Identify which cell holds the provided text, then report its [x, y] central coordinate. 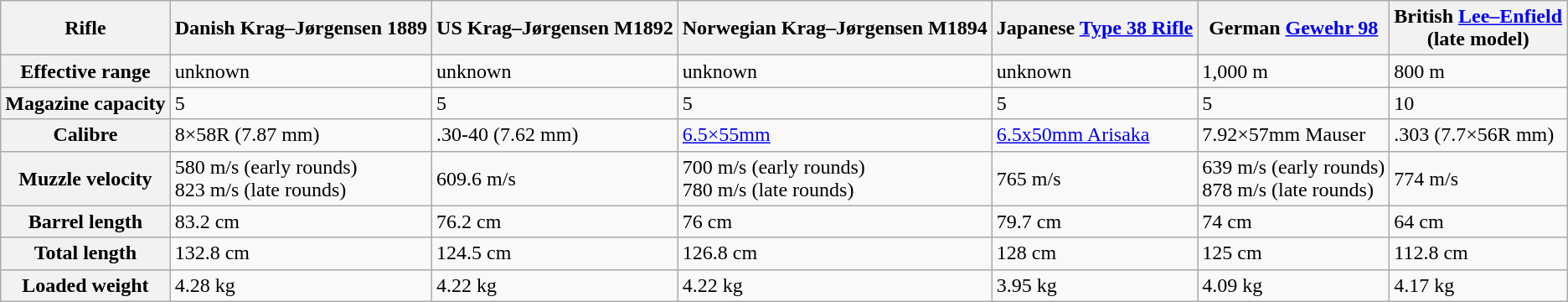
83.2 cm [301, 221]
Muzzle velocity [85, 178]
8×58R (7.87 mm) [301, 135]
125 cm [1293, 253]
Effective range [85, 71]
639 m/s (early rounds) 878 m/s (late rounds) [1293, 178]
Danish Krag–Jørgensen 1889 [301, 29]
German Gewehr 98 [1293, 29]
774 m/s [1478, 178]
Total length [85, 253]
765 m/s [1095, 178]
124.5 cm [555, 253]
10 [1478, 103]
7.92×57mm Mauser [1293, 135]
Barrel length [85, 221]
580 m/s (early rounds) 823 m/s (late rounds) [301, 178]
800 m [1478, 71]
76 cm [834, 221]
79.7 cm [1095, 221]
1,000 m [1293, 71]
British Lee–Enfield(late model) [1478, 29]
Rifle [85, 29]
6.5×55mm [834, 135]
6.5x50mm Arisaka [1095, 135]
4.17 kg [1478, 285]
Norwegian Krag–Jørgensen M1894 [834, 29]
Japanese Type 38 Rifle [1095, 29]
.30-40 (7.62 mm) [555, 135]
Loaded weight [85, 285]
4.09 kg [1293, 285]
128 cm [1095, 253]
US Krag–Jørgensen M1892 [555, 29]
126.8 cm [834, 253]
4.28 kg [301, 285]
Magazine capacity [85, 103]
112.8 cm [1478, 253]
3.95 kg [1095, 285]
.303 (7.7×56R mm) [1478, 135]
Calibre [85, 135]
64 cm [1478, 221]
74 cm [1293, 221]
132.8 cm [301, 253]
76.2 cm [555, 221]
700 m/s (early rounds) 780 m/s (late rounds) [834, 178]
609.6 m/s [555, 178]
